Scan for the cell matching the given text and deliver its (X, Y) coordinate at center. 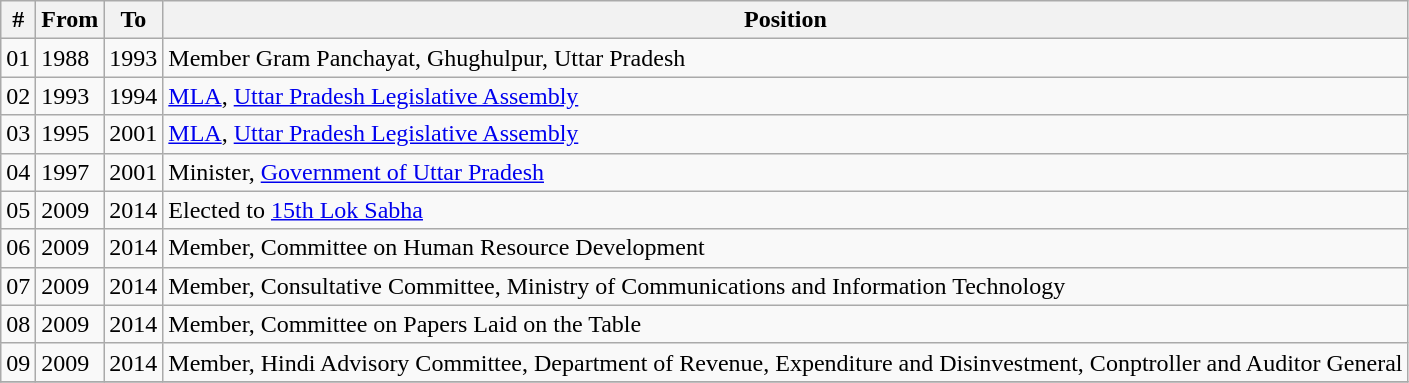
02 (18, 96)
Position (786, 20)
To (134, 20)
1995 (70, 134)
09 (18, 362)
Member Gram Panchayat, Ghughulpur, Uttar Pradesh (786, 58)
Member, Consultative Committee, Ministry of Communications and Information Technology (786, 286)
# (18, 20)
04 (18, 172)
Member, Committee on Papers Laid on the Table (786, 324)
Elected to 15th Lok Sabha (786, 210)
1988 (70, 58)
Member, Hindi Advisory Committee, Department of Revenue, Expenditure and Disinvestment, Conptroller and Auditor General (786, 362)
07 (18, 286)
From (70, 20)
01 (18, 58)
06 (18, 248)
Member, Committee on Human Resource Development (786, 248)
05 (18, 210)
08 (18, 324)
Minister, Government of Uttar Pradesh (786, 172)
1997 (70, 172)
1994 (134, 96)
03 (18, 134)
